Detect which cell encompasses the target text, then output its [x, y] center coordinate. 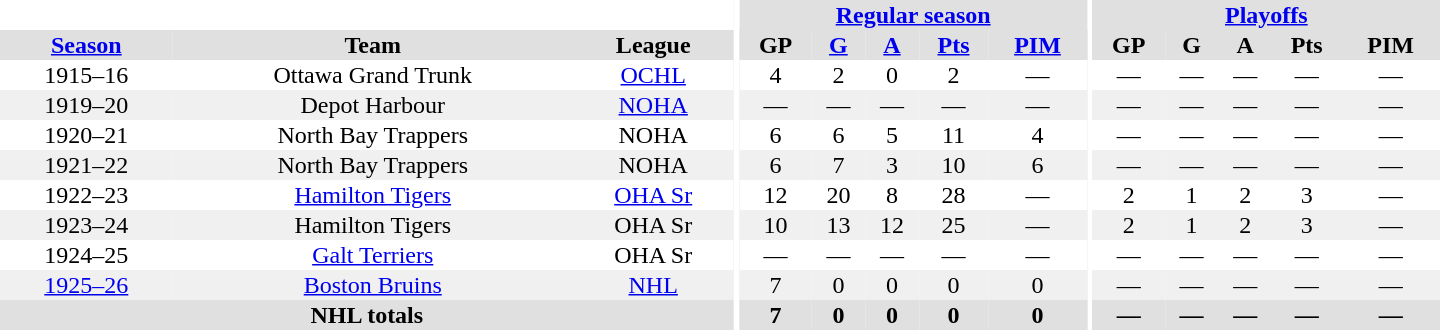
Depot Harbour [373, 105]
Regular season [914, 15]
NHL [654, 285]
11 [954, 135]
Ottawa Grand Trunk [373, 75]
13 [839, 225]
1919–20 [86, 105]
1920–21 [86, 135]
25 [954, 225]
20 [839, 195]
1924–25 [86, 255]
5 [892, 135]
Galt Terriers [373, 255]
1922–23 [86, 195]
Team [373, 45]
Season [86, 45]
Boston Bruins [373, 285]
League [654, 45]
1923–24 [86, 225]
1915–16 [86, 75]
28 [954, 195]
8 [892, 195]
1925–26 [86, 285]
1921–22 [86, 165]
NHL totals [367, 315]
OCHL [654, 75]
Playoffs [1266, 15]
